Pinpoint the cell where the given text exists, returning its [X, Y] midpoint coordinate. 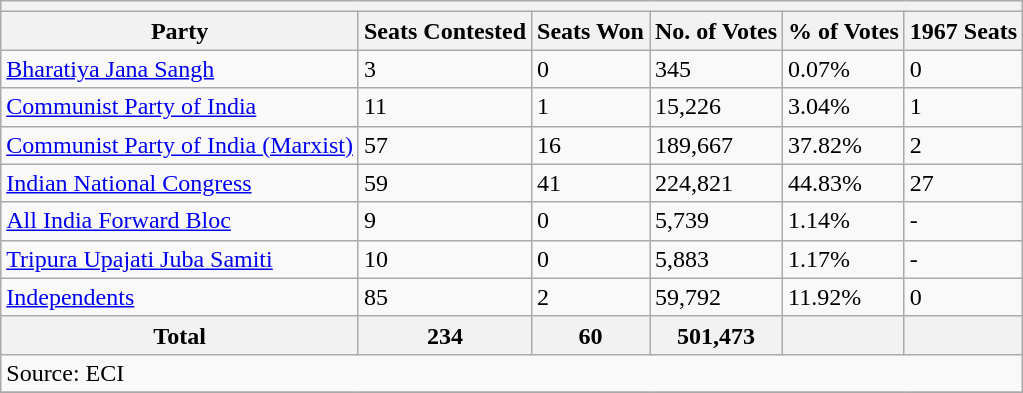
189,667 [716, 145]
501,473 [716, 335]
59,792 [716, 297]
41 [591, 183]
Tripura Upajati Juba Samiti [180, 259]
27 [963, 183]
1.14% [844, 221]
Independents [180, 297]
37.82% [844, 145]
16 [591, 145]
10 [444, 259]
57 [444, 145]
Bharatiya Jana Sangh [180, 69]
9 [444, 221]
Source: ECI [512, 373]
0.07% [844, 69]
Seats Won [591, 31]
11 [444, 107]
All India Forward Bloc [180, 221]
5,883 [716, 259]
Seats Contested [444, 31]
59 [444, 183]
224,821 [716, 183]
234 [444, 335]
345 [716, 69]
3.04% [844, 107]
44.83% [844, 183]
5,739 [716, 221]
Communist Party of India [180, 107]
Indian National Congress [180, 183]
85 [444, 297]
No. of Votes [716, 31]
1.17% [844, 259]
Total [180, 335]
60 [591, 335]
Party [180, 31]
1967 Seats [963, 31]
% of Votes [844, 31]
11.92% [844, 297]
15,226 [716, 107]
3 [444, 69]
Communist Party of India (Marxist) [180, 145]
